For the text-containing cell, return its midpoint in [x, y] coordinate format. 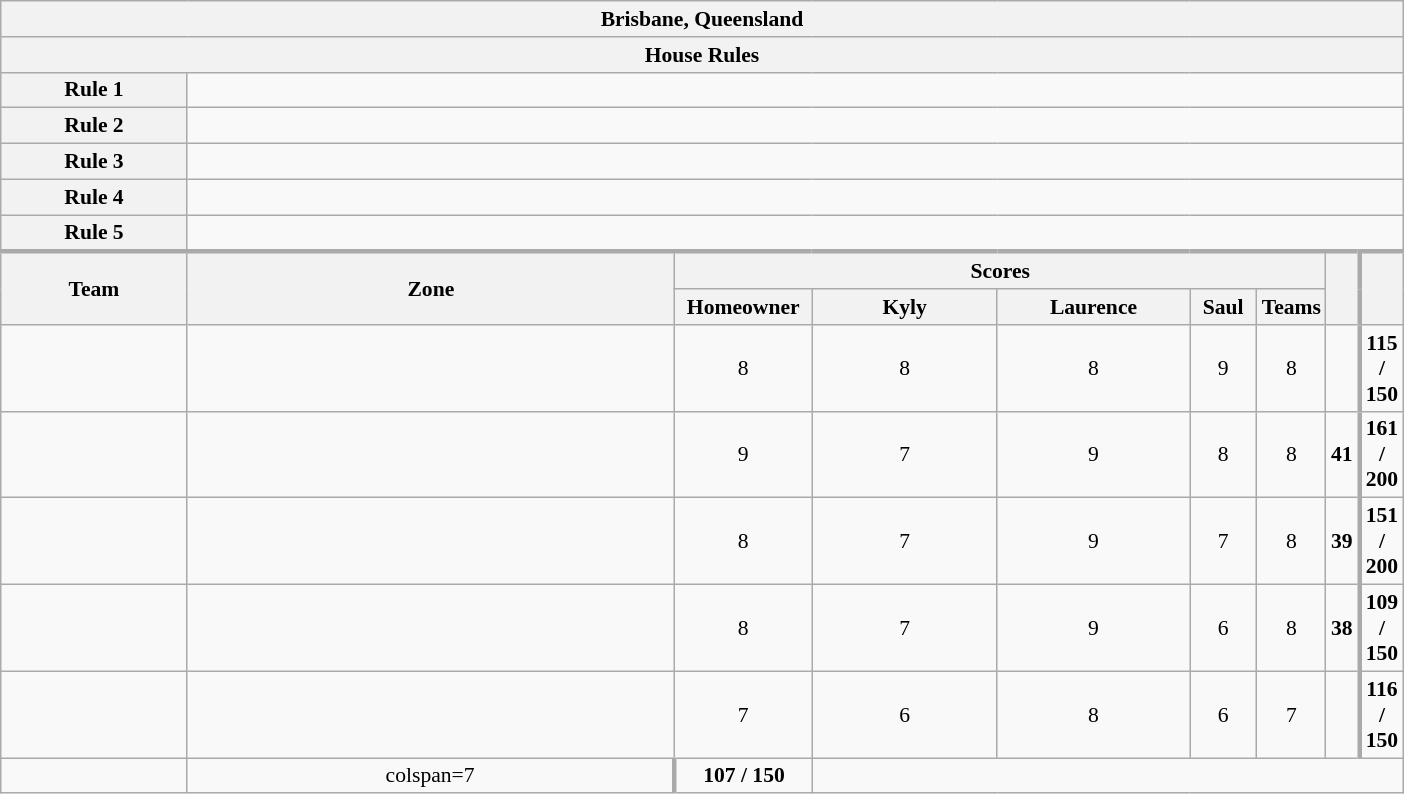
Rule 2 [94, 126]
Saul [1224, 307]
Team [94, 288]
Zone [430, 288]
Rule 3 [94, 162]
151 / 200 [1381, 542]
Kyly [904, 307]
39 [1342, 542]
116 / 150 [1381, 714]
Rule 4 [94, 197]
Brisbane, Queensland [702, 19]
colspan=7 [430, 776]
House Rules [702, 55]
38 [1342, 628]
109 / 150 [1381, 628]
Rule 1 [94, 90]
107 / 150 [742, 776]
Homeowner [742, 307]
Teams [1292, 307]
Laurence [1093, 307]
41 [1342, 454]
Rule 5 [94, 234]
Scores [1000, 270]
115 / 150 [1381, 368]
161 / 200 [1381, 454]
